Output the [X, Y] coordinate of the center of the cell containing the given text.  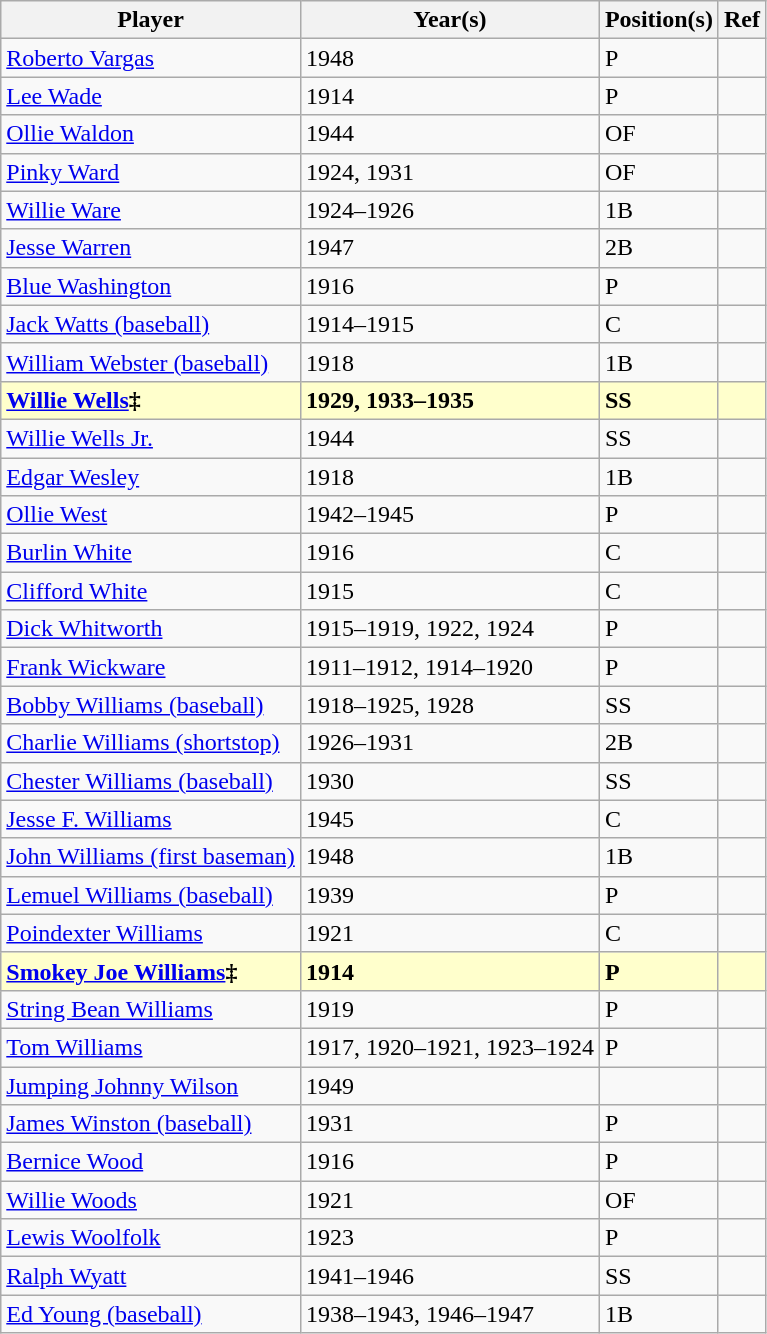
Jesse F. Williams [151, 819]
Position(s) [658, 20]
Ralph Wyatt [151, 1276]
Willie Wells‡ [151, 400]
1931 [450, 1124]
Edgar Wesley [151, 477]
String Bean Williams [151, 1009]
Ollie Waldon [151, 134]
Dick Whitworth [151, 629]
1926–1931 [450, 743]
1938–1943, 1946–1947 [450, 1314]
Jesse Warren [151, 248]
1923 [450, 1238]
Player [151, 20]
1915–1919, 1922, 1924 [450, 629]
1914–1915 [450, 324]
Willie Wells Jr. [151, 438]
Burlin White [151, 553]
Blue Washington [151, 286]
Ollie West [151, 515]
1911–1912, 1914–1920 [450, 667]
1941–1946 [450, 1276]
Lewis Woolfolk [151, 1238]
Clifford White [151, 591]
1918–1925, 1928 [450, 705]
1942–1945 [450, 515]
John Williams (first baseman) [151, 857]
Willie Woods [151, 1200]
William Webster (baseball) [151, 362]
Poindexter Williams [151, 933]
Pinky Ward [151, 172]
1919 [450, 1009]
Jack Watts (baseball) [151, 324]
1924–1926 [450, 210]
1939 [450, 895]
Bernice Wood [151, 1162]
Roberto Vargas [151, 58]
Lee Wade [151, 96]
James Winston (baseball) [151, 1124]
Lemuel Williams (baseball) [151, 895]
Willie Ware [151, 210]
Ref [742, 20]
1915 [450, 591]
1924, 1931 [450, 172]
Bobby Williams (baseball) [151, 705]
1949 [450, 1085]
1917, 1920–1921, 1923–1924 [450, 1047]
1947 [450, 248]
Charlie Williams (shortstop) [151, 743]
1930 [450, 781]
1929, 1933–1935 [450, 400]
1945 [450, 819]
Tom Williams [151, 1047]
Year(s) [450, 20]
Chester Williams (baseball) [151, 781]
Jumping Johnny Wilson [151, 1085]
Smokey Joe Williams‡ [151, 971]
Frank Wickware [151, 667]
Ed Young (baseball) [151, 1314]
